Scan for the cell matching the given text and deliver its (x, y) coordinate at center. 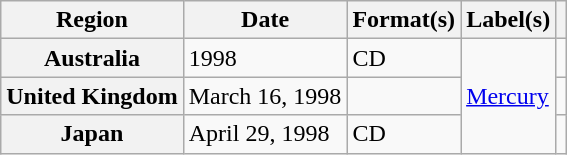
Region (92, 20)
Date (265, 20)
Format(s) (404, 20)
United Kingdom (92, 96)
Japan (92, 134)
1998 (265, 58)
March 16, 1998 (265, 96)
April 29, 1998 (265, 134)
Australia (92, 58)
Label(s) (508, 20)
Mercury (508, 96)
